Capture the cell that displays the provided text and extract its [x, y] central coordinate. 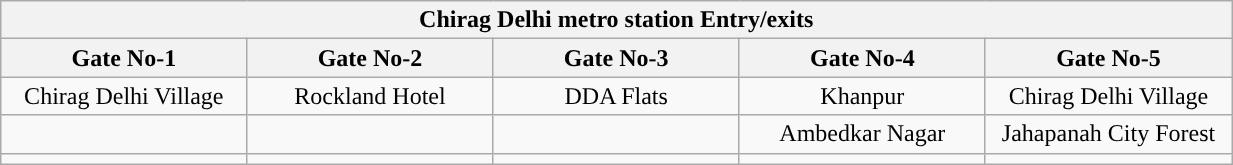
Gate No-3 [616, 58]
Ambedkar Nagar [862, 134]
Gate No-4 [862, 58]
Gate No-5 [1108, 58]
Rockland Hotel [370, 96]
Gate No-1 [124, 58]
Gate No-2 [370, 58]
Jahapanah City Forest [1108, 134]
DDA Flats [616, 96]
Chirag Delhi metro station Entry/exits [616, 20]
Khanpur [862, 96]
